Return the (X, Y) coordinate for the center point of the cell that contains the specified text.  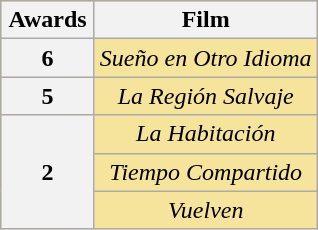
Vuelven (206, 210)
Sueño en Otro Idioma (206, 58)
5 (48, 96)
Film (206, 20)
2 (48, 172)
La Región Salvaje (206, 96)
Tiempo Compartido (206, 172)
La Habitación (206, 134)
Awards (48, 20)
6 (48, 58)
